Locate the cell with the specified text and output its (x, y) center coordinate. 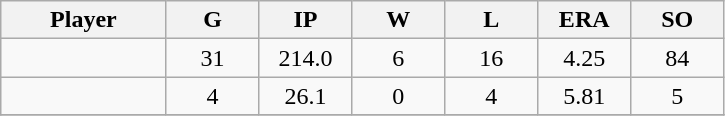
84 (678, 58)
5.81 (584, 96)
L (492, 20)
16 (492, 58)
Player (84, 20)
214.0 (306, 58)
IP (306, 20)
31 (212, 58)
ERA (584, 20)
G (212, 20)
5 (678, 96)
6 (398, 58)
26.1 (306, 96)
W (398, 20)
SO (678, 20)
4.25 (584, 58)
0 (398, 96)
